Extract the (X, Y) coordinate from the center of the cell holding the provided text.  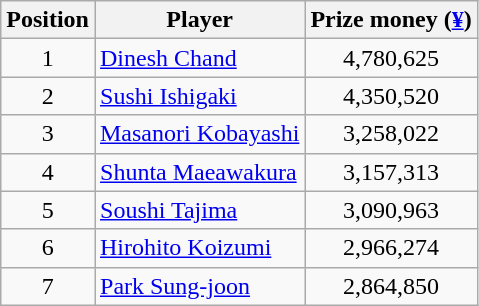
4 (48, 172)
2,864,850 (391, 286)
Dinesh Chand (199, 58)
3 (48, 134)
Hirohito Koizumi (199, 248)
Position (48, 20)
2,966,274 (391, 248)
Shunta Maeawakura (199, 172)
Masanori Kobayashi (199, 134)
4,780,625 (391, 58)
Park Sung-joon (199, 286)
5 (48, 210)
3,258,022 (391, 134)
3,157,313 (391, 172)
Soushi Tajima (199, 210)
1 (48, 58)
6 (48, 248)
Sushi Ishigaki (199, 96)
3,090,963 (391, 210)
7 (48, 286)
2 (48, 96)
4,350,520 (391, 96)
Player (199, 20)
Prize money (¥) (391, 20)
